Return the (x, y) coordinate for the center point of the cell that contains the specified text.  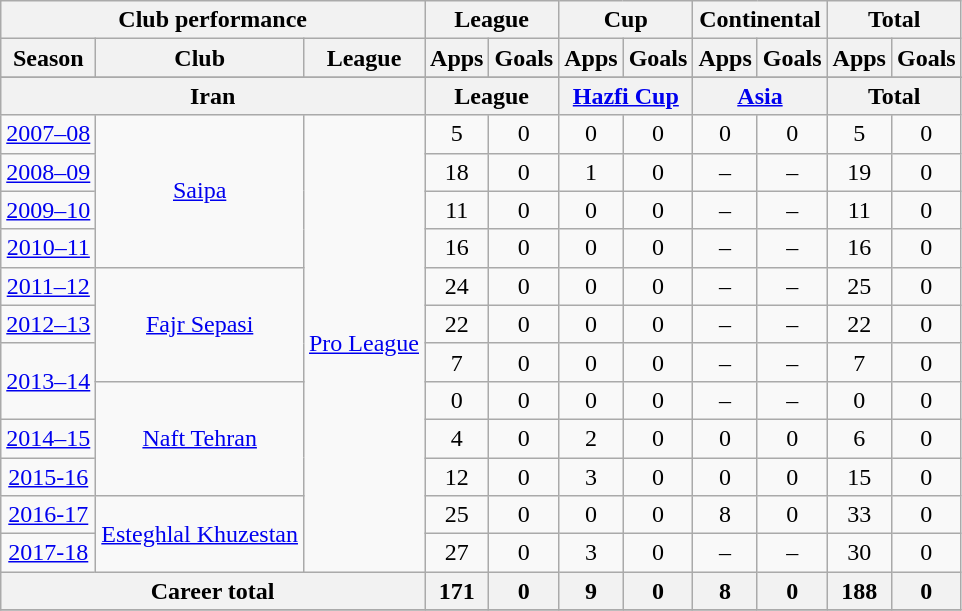
33 (859, 515)
2015-16 (48, 477)
24 (457, 286)
6 (859, 438)
15 (859, 477)
2010–11 (48, 248)
Pro League (364, 344)
2008–09 (48, 172)
Asia (760, 96)
Fajr Sepasi (200, 324)
Season (48, 58)
Naft Tehran (200, 438)
2011–12 (48, 286)
Club (200, 58)
Saipa (200, 191)
27 (457, 553)
2 (591, 438)
2017-18 (48, 553)
Continental (760, 20)
Hazfi Cup (626, 96)
171 (457, 591)
30 (859, 553)
Cup (626, 20)
Club performance (213, 20)
9 (591, 591)
Career total (213, 591)
18 (457, 172)
Iran (213, 96)
2007–08 (48, 134)
4 (457, 438)
1 (591, 172)
2012–13 (48, 324)
2016-17 (48, 515)
2014–15 (48, 438)
188 (859, 591)
2009–10 (48, 210)
12 (457, 477)
19 (859, 172)
2013–14 (48, 381)
Esteghlal Khuzestan (200, 534)
